From the cell containing the given text, extract its center point as [x, y] coordinate. 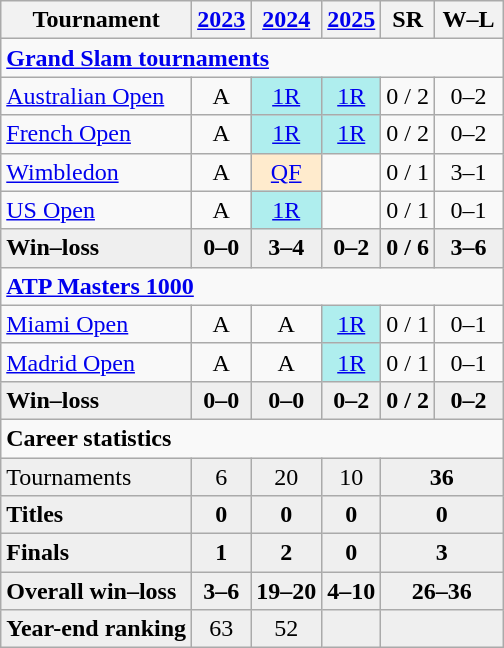
10 [352, 477]
26–36 [442, 591]
36 [442, 477]
SR [408, 20]
Tournaments [96, 477]
19–20 [286, 591]
2023 [222, 20]
Overall win–loss [96, 591]
Australian Open [96, 96]
Career statistics [252, 438]
W–L [469, 20]
French Open [96, 134]
2025 [352, 20]
4–10 [352, 591]
Madrid Open [96, 362]
3–1 [469, 172]
63 [222, 629]
0 / 6 [408, 248]
Miami Open [96, 324]
52 [286, 629]
Tournament [96, 20]
Grand Slam tournaments [252, 58]
2 [286, 553]
3 [442, 553]
ATP Masters 1000 [252, 286]
1 [222, 553]
Finals [96, 553]
3–4 [286, 248]
6 [222, 477]
US Open [96, 210]
QF [286, 172]
2024 [286, 20]
20 [286, 477]
Wimbledon [96, 172]
Year-end ranking [96, 629]
Titles [96, 515]
